Determine the (X, Y) coordinate at the center of the cell enclosing the given text.  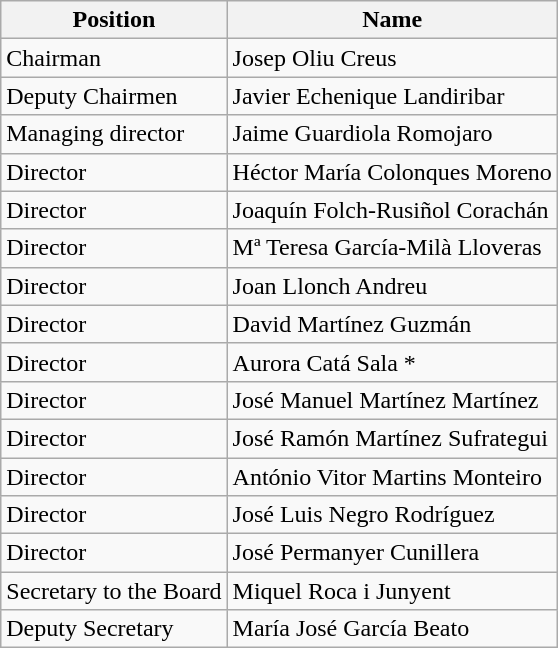
Joaquín Folch-Rusiñol Corachán (392, 210)
Miquel Roca i Junyent (392, 591)
António Vitor Martins Monteiro (392, 477)
Joan Llonch Andreu (392, 286)
María José García Beato (392, 629)
Position (114, 20)
José Luis Negro Rodríguez (392, 515)
Javier Echenique Landiribar (392, 96)
José Ramón Martínez Sufrategui (392, 438)
David Martínez Guzmán (392, 324)
Jaime Guardiola Romojaro (392, 134)
José Manuel Martínez Martínez (392, 400)
Mª Teresa García-Milà Lloveras (392, 248)
Aurora Catá Sala * (392, 362)
José Permanyer Cunillera (392, 553)
Chairman (114, 58)
Deputy Chairmen (114, 96)
Managing director (114, 134)
Deputy Secretary (114, 629)
Name (392, 20)
Josep Oliu Creus (392, 58)
Secretary to the Board (114, 591)
Héctor María Colonques Moreno (392, 172)
